Locate the cell with the specified text and output its (x, y) center coordinate. 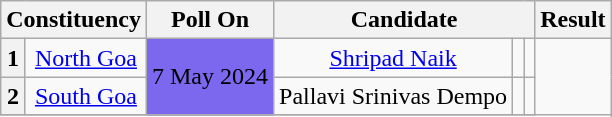
2 (14, 96)
Constituency (74, 20)
Pallavi Srinivas Dempo (394, 96)
Candidate (404, 20)
Poll On (210, 20)
Shripad Naik (394, 58)
South Goa (86, 96)
Result (573, 20)
1 (14, 58)
7 May 2024 (210, 77)
North Goa (86, 58)
